Return the (x, y) coordinate for the center point of the cell that contains the specified text.  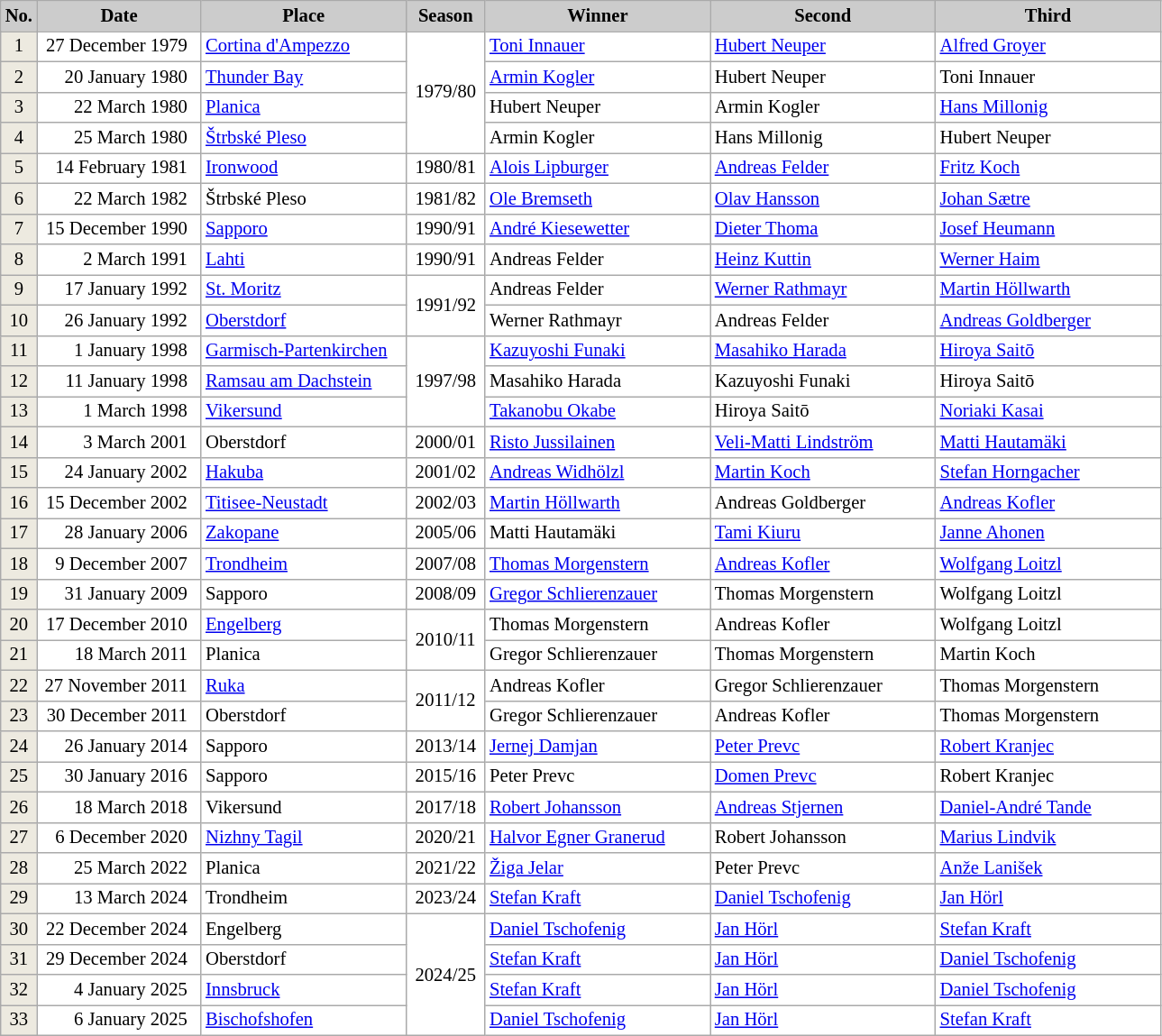
1 March 1998 (119, 411)
Third (1048, 15)
20 January 1980 (119, 77)
Johan Sætre (1048, 198)
2005/06 (445, 533)
30 January 2016 (119, 776)
Ramsau am Dachstein (303, 381)
33 (19, 1020)
15 December 2002 (119, 502)
13 March 2024 (119, 898)
6 January 2025 (119, 1020)
14 February 1981 (119, 168)
Dieter Thoma (823, 229)
Josef Heumann (1048, 229)
4 (19, 138)
12 (19, 381)
Innsbruck (303, 989)
2 (19, 77)
30 December 2011 (119, 716)
7 (19, 229)
Alfred Groyer (1048, 46)
15 December 1990 (119, 229)
5 (19, 168)
25 March 1980 (119, 138)
Olav Hansson (823, 198)
17 December 2010 (119, 625)
2017/18 (445, 807)
28 January 2006 (119, 533)
Nizhny Tagil (303, 838)
2010/11 (445, 640)
4 January 2025 (119, 989)
Second (823, 15)
Zakopane (303, 533)
2011/12 (445, 701)
21 (19, 655)
1 January 1998 (119, 351)
28 (19, 868)
14 (19, 442)
2020/21 (445, 838)
Heinz Kuttin (823, 259)
9 December 2007 (119, 564)
St. Moritz (303, 289)
32 (19, 989)
Winner (598, 15)
8 (19, 259)
27 December 1979 (119, 46)
3 March 2001 (119, 442)
17 January 1992 (119, 289)
2002/03 (445, 502)
25 March 2022 (119, 868)
2024/25 (445, 974)
Thunder Bay (303, 77)
Date (119, 15)
26 January 1992 (119, 320)
19 (19, 594)
Alois Lipburger (598, 168)
20 (19, 625)
1 (19, 46)
23 (19, 716)
Andreas Stjernen (823, 807)
1981/82 (445, 198)
17 (19, 533)
Ole Bremseth (598, 198)
Andreas Widhölzl (598, 472)
Halvor Egner Granerud (598, 838)
22 December 2024 (119, 929)
9 (19, 289)
30 (19, 929)
29 December 2024 (119, 959)
Daniel-André Tande (1048, 807)
26 January 2014 (119, 746)
1980/81 (445, 168)
Janne Ahonen (1048, 533)
1979/80 (445, 92)
2001/02 (445, 472)
Tami Kiuru (823, 533)
Domen Prevc (823, 776)
Lahti (303, 259)
Jernej Damjan (598, 746)
2007/08 (445, 564)
Stefan Horngacher (1048, 472)
Werner Haim (1048, 259)
Takanobu Okabe (598, 411)
André Kiesewetter (598, 229)
31 (19, 959)
Žiga Jelar (598, 868)
31 January 2009 (119, 594)
22 March 1982 (119, 198)
15 (19, 472)
Risto Jussilainen (598, 442)
18 (19, 564)
Marius Lindvik (1048, 838)
29 (19, 898)
Ruka (303, 685)
2 March 1991 (119, 259)
6 (19, 198)
2023/24 (445, 898)
18 March 2018 (119, 807)
Garmisch-Partenkirchen (303, 351)
3 (19, 107)
13 (19, 411)
11 (19, 351)
18 March 2011 (119, 655)
2000/01 (445, 442)
16 (19, 502)
Titisee-Neustadt (303, 502)
25 (19, 776)
Fritz Koch (1048, 168)
Hakuba (303, 472)
2021/22 (445, 868)
Season (445, 15)
22 (19, 685)
2015/16 (445, 776)
24 January 2002 (119, 472)
Veli-Matti Lindström (823, 442)
11 January 1998 (119, 381)
No. (19, 15)
Anže Lanišek (1048, 868)
27 (19, 838)
Noriaki Kasai (1048, 411)
27 November 2011 (119, 685)
Ironwood (303, 168)
1991/92 (445, 305)
Place (303, 15)
Bischofshofen (303, 1020)
Cortina d'Ampezzo (303, 46)
10 (19, 320)
1997/98 (445, 380)
26 (19, 807)
22 March 1980 (119, 107)
2008/09 (445, 594)
6 December 2020 (119, 838)
2013/14 (445, 746)
24 (19, 746)
